Pinpoint the cell where the given text exists, returning its (X, Y) midpoint coordinate. 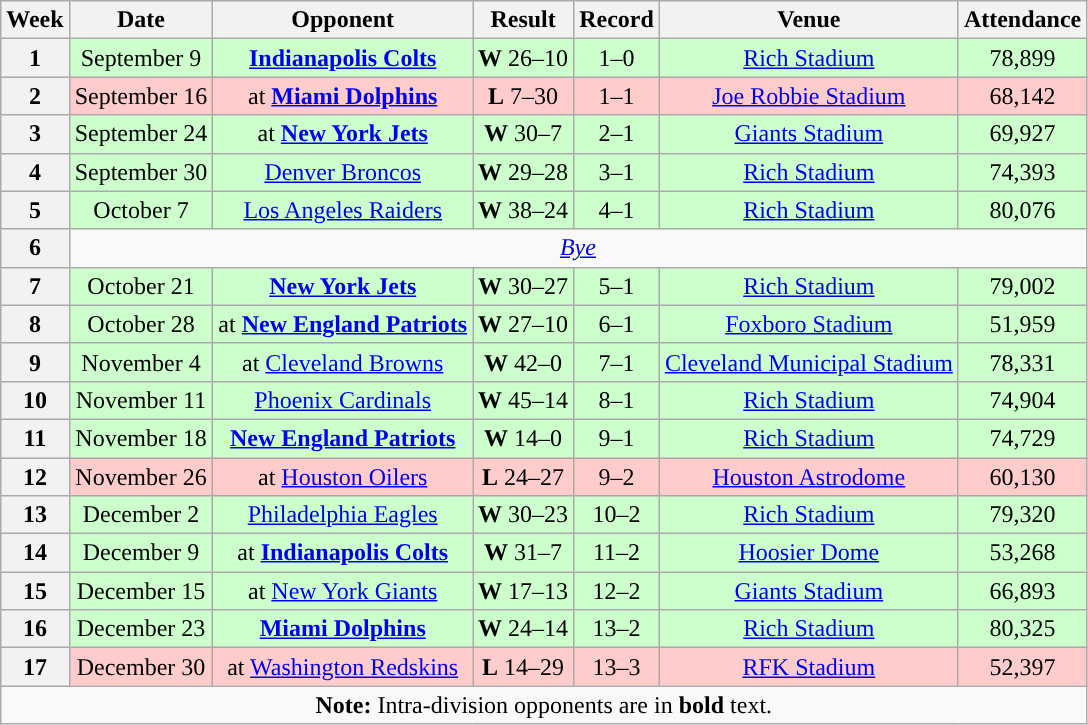
W 14–0 (524, 438)
52,397 (1022, 667)
2–1 (617, 134)
6 (35, 248)
74,393 (1022, 172)
W 29–28 (524, 172)
78,331 (1022, 362)
7 (35, 286)
1 (35, 58)
at New York Jets (343, 134)
Indianapolis Colts (343, 58)
Opponent (343, 20)
Record (617, 20)
W 30–27 (524, 286)
13–2 (617, 629)
14 (35, 553)
79,320 (1022, 515)
7–1 (617, 362)
W 27–10 (524, 324)
16 (35, 629)
September 16 (141, 96)
September 30 (141, 172)
2 (35, 96)
Miami Dolphins (343, 629)
September 24 (141, 134)
Attendance (1022, 20)
November 26 (141, 477)
8–1 (617, 400)
12 (35, 477)
53,268 (1022, 553)
5–1 (617, 286)
September 9 (141, 58)
Denver Broncos (343, 172)
October 7 (141, 210)
New England Patriots (343, 438)
68,142 (1022, 96)
Houston Astrodome (808, 477)
W 38–24 (524, 210)
W 26–10 (524, 58)
3–1 (617, 172)
Philadelphia Eagles (343, 515)
9 (35, 362)
4 (35, 172)
L 24–27 (524, 477)
17 (35, 667)
51,959 (1022, 324)
November 18 (141, 438)
60,130 (1022, 477)
December 9 (141, 553)
W 24–14 (524, 629)
Date (141, 20)
13 (35, 515)
78,899 (1022, 58)
4–1 (617, 210)
Venue (808, 20)
at New York Giants (343, 591)
8 (35, 324)
12–2 (617, 591)
Foxboro Stadium (808, 324)
6–1 (617, 324)
December 23 (141, 629)
Bye (578, 248)
RFK Stadium (808, 667)
74,904 (1022, 400)
10 (35, 400)
W 45–14 (524, 400)
9–2 (617, 477)
November 11 (141, 400)
Cleveland Municipal Stadium (808, 362)
L 7–30 (524, 96)
66,893 (1022, 591)
L 14–29 (524, 667)
December 2 (141, 515)
at Washington Redskins (343, 667)
15 (35, 591)
13–3 (617, 667)
79,002 (1022, 286)
Los Angeles Raiders (343, 210)
W 31–7 (524, 553)
9–1 (617, 438)
December 30 (141, 667)
80,076 (1022, 210)
W 17–13 (524, 591)
November 4 (141, 362)
W 30–23 (524, 515)
W 30–7 (524, 134)
at New England Patriots (343, 324)
W 42–0 (524, 362)
3 (35, 134)
Note: Intra-division opponents are in bold text. (544, 705)
1–1 (617, 96)
New York Jets (343, 286)
October 21 (141, 286)
at Miami Dolphins (343, 96)
at Cleveland Browns (343, 362)
5 (35, 210)
Week (35, 20)
Hoosier Dome (808, 553)
at Houston Oilers (343, 477)
Joe Robbie Stadium (808, 96)
80,325 (1022, 629)
Phoenix Cardinals (343, 400)
Result (524, 20)
11–2 (617, 553)
October 28 (141, 324)
10–2 (617, 515)
11 (35, 438)
74,729 (1022, 438)
69,927 (1022, 134)
at Indianapolis Colts (343, 553)
1–0 (617, 58)
December 15 (141, 591)
